Output the (x, y) coordinate of the center of the cell containing the given text.  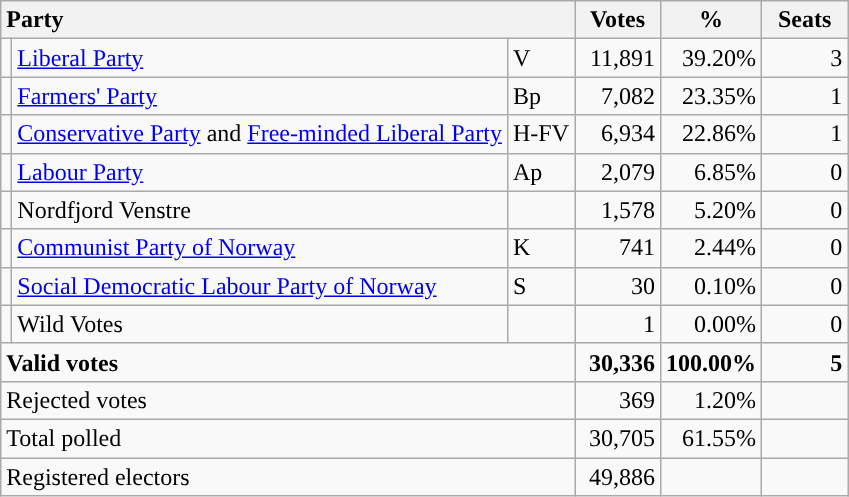
Bp (540, 96)
39.20% (712, 58)
22.86% (712, 134)
369 (617, 400)
Party (288, 20)
61.55% (712, 438)
S (540, 286)
0.10% (712, 286)
Conservative Party and Free-minded Liberal Party (260, 134)
Rejected votes (288, 400)
Labour Party (260, 172)
6.85% (712, 172)
2,079 (617, 172)
Votes (617, 20)
1,578 (617, 210)
Farmers' Party (260, 96)
11,891 (617, 58)
7,082 (617, 96)
1.20% (712, 400)
Ap (540, 172)
30 (617, 286)
V (540, 58)
49,886 (617, 477)
5.20% (712, 210)
0.00% (712, 324)
H-FV (540, 134)
5 (805, 362)
% (712, 20)
Liberal Party (260, 58)
30,705 (617, 438)
741 (617, 248)
100.00% (712, 362)
Total polled (288, 438)
23.35% (712, 96)
Valid votes (288, 362)
3 (805, 58)
6,934 (617, 134)
2.44% (712, 248)
Seats (805, 20)
Wild Votes (260, 324)
K (540, 248)
30,336 (617, 362)
Registered electors (288, 477)
Social Democratic Labour Party of Norway (260, 286)
Nordfjord Venstre (260, 210)
Communist Party of Norway (260, 248)
